Return [X, Y] of the center of cell containing provided text 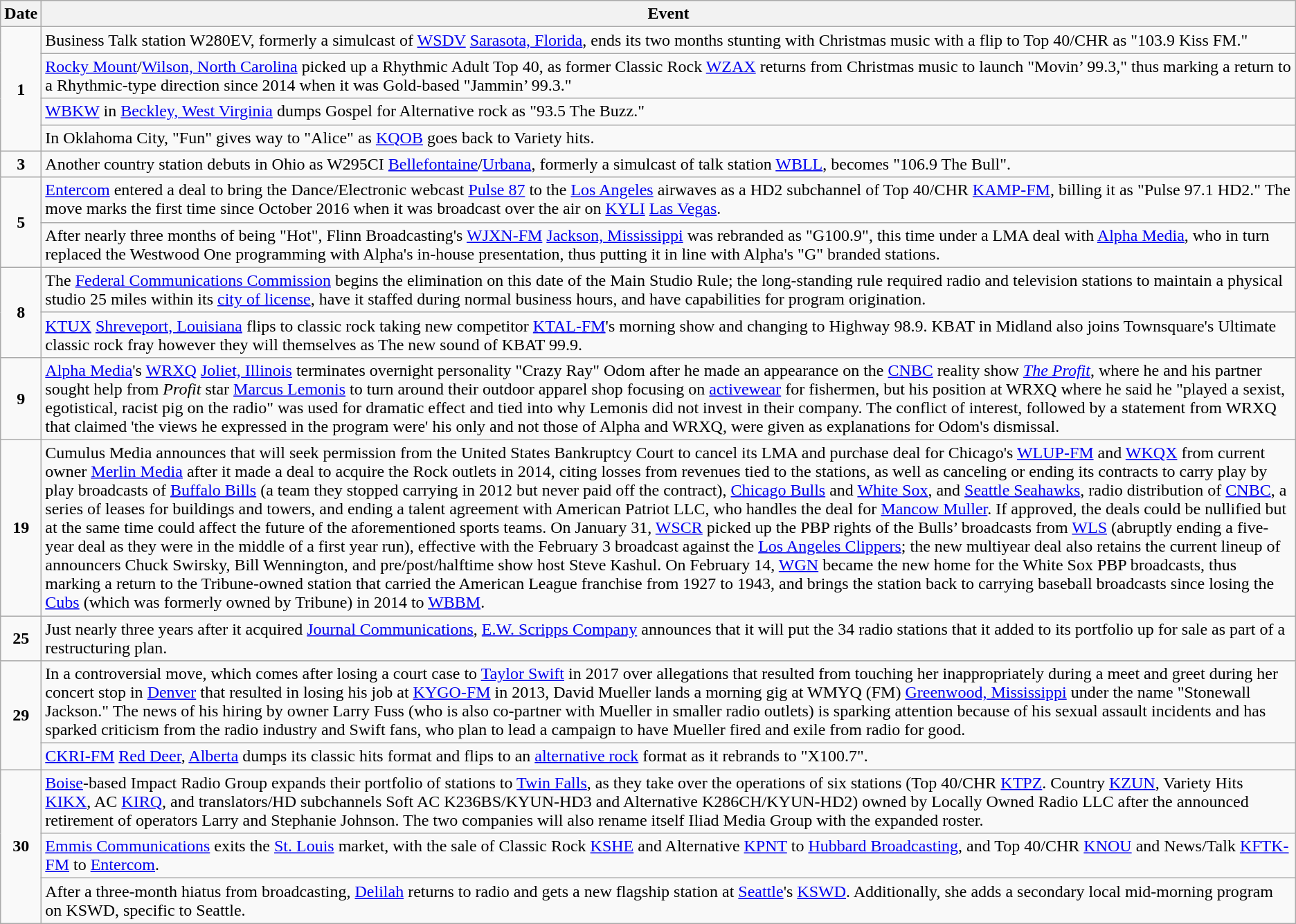
1 [21, 89]
29 [21, 716]
Another country station debuts in Ohio as W295CI Bellefontaine/Urbana, formerly a simulcast of talk station WBLL, becomes "106.9 The Bull". [669, 164]
3 [21, 164]
WBKW in Beckley, West Virginia dumps Gospel for Alternative rock as "93.5 The Buzz." [669, 111]
Date [21, 14]
In Oklahoma City, "Fun" gives way to "Alice" as KQOB goes back to Variety hits. [669, 138]
9 [21, 399]
8 [21, 312]
Event [669, 14]
CKRI-FM Red Deer, Alberta dumps its classic hits format and flips to an alternative rock format as it rebrands to "X100.7". [669, 757]
25 [21, 638]
30 [21, 846]
19 [21, 527]
5 [21, 222]
